Capture the cell that displays the provided text and extract its [x, y] central coordinate. 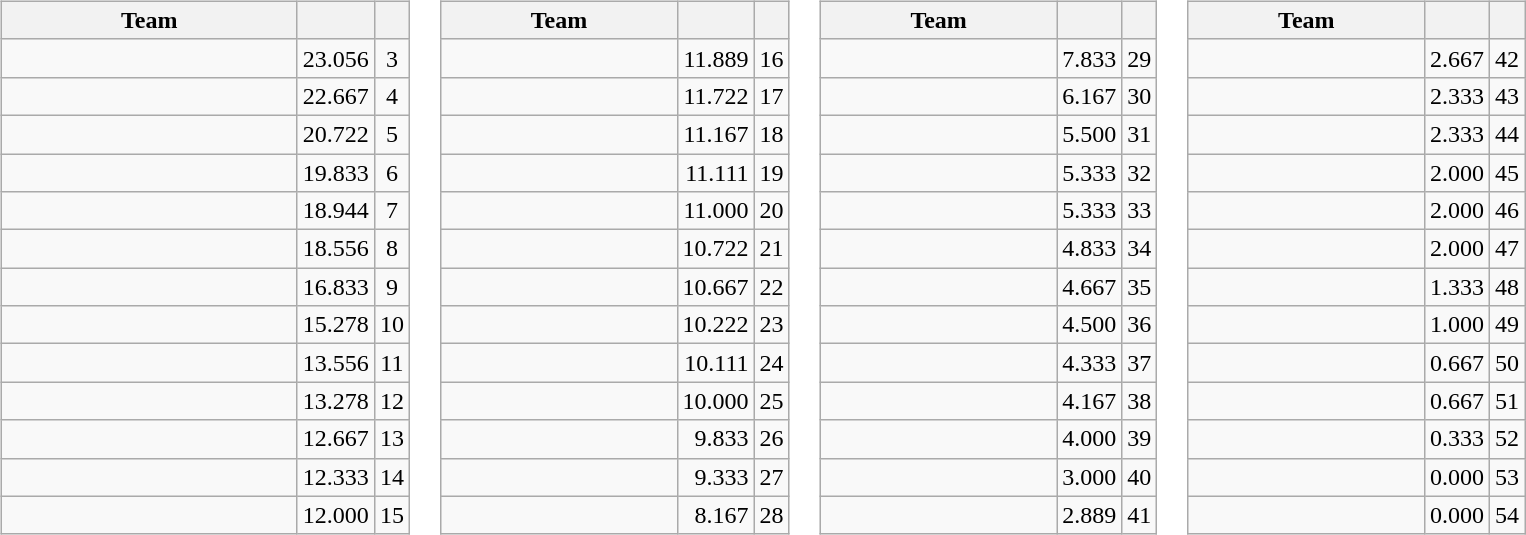
19 [772, 173]
45 [1506, 173]
1.333 [1456, 287]
11.000 [716, 211]
19.833 [336, 173]
22 [772, 287]
34 [1140, 249]
8 [392, 249]
10.000 [716, 401]
20 [772, 211]
25 [772, 401]
11.722 [716, 96]
39 [1140, 439]
30 [1140, 96]
22.667 [336, 96]
14 [392, 477]
23 [772, 325]
54 [1506, 515]
4.000 [1090, 439]
1.000 [1456, 325]
18.556 [336, 249]
32 [1140, 173]
26 [772, 439]
2.889 [1090, 515]
7.833 [1090, 58]
15.278 [336, 325]
18 [772, 134]
38 [1140, 401]
11 [392, 363]
4.833 [1090, 249]
11.889 [716, 58]
10 [392, 325]
9 [392, 287]
29 [1140, 58]
3.000 [1090, 477]
10.111 [716, 363]
9.833 [716, 439]
5.500 [1090, 134]
43 [1506, 96]
4.333 [1090, 363]
11.167 [716, 134]
11.111 [716, 173]
10.222 [716, 325]
12.000 [336, 515]
4 [392, 96]
35 [1140, 287]
6.167 [1090, 96]
7 [392, 211]
6 [392, 173]
20.722 [336, 134]
47 [1506, 249]
52 [1506, 439]
50 [1506, 363]
53 [1506, 477]
36 [1140, 325]
0.333 [1456, 439]
28 [772, 515]
48 [1506, 287]
23.056 [336, 58]
13 [392, 439]
46 [1506, 211]
49 [1506, 325]
12 [392, 401]
13.278 [336, 401]
10.722 [716, 249]
37 [1140, 363]
44 [1506, 134]
33 [1140, 211]
51 [1506, 401]
4.167 [1090, 401]
4.500 [1090, 325]
15 [392, 515]
4.667 [1090, 287]
40 [1140, 477]
5 [392, 134]
13.556 [336, 363]
12.333 [336, 477]
42 [1506, 58]
3 [392, 58]
18.944 [336, 211]
2.667 [1456, 58]
24 [772, 363]
9.333 [716, 477]
17 [772, 96]
8.167 [716, 515]
16.833 [336, 287]
31 [1140, 134]
41 [1140, 515]
10.667 [716, 287]
12.667 [336, 439]
16 [772, 58]
27 [772, 477]
21 [772, 249]
